Return the (X, Y) coordinate for the center point of the cell that contains the specified text.  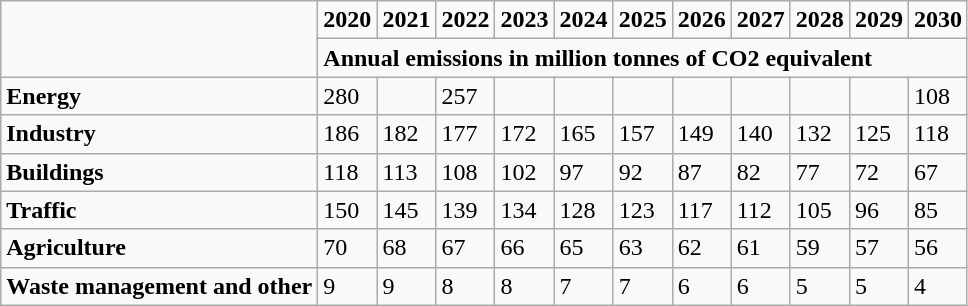
65 (584, 248)
56 (938, 248)
134 (524, 210)
186 (348, 134)
Traffic (160, 210)
117 (702, 210)
Buildings (160, 172)
2024 (584, 20)
149 (702, 134)
77 (820, 172)
172 (524, 134)
123 (642, 210)
61 (760, 248)
2026 (702, 20)
63 (642, 248)
68 (406, 248)
Annual emissions in million tonnes of CO2 equivalent (643, 58)
132 (820, 134)
92 (642, 172)
2022 (466, 20)
87 (702, 172)
82 (760, 172)
157 (642, 134)
113 (406, 172)
145 (406, 210)
Industry (160, 134)
66 (524, 248)
Waste management and other (160, 286)
Energy (160, 96)
165 (584, 134)
57 (878, 248)
182 (406, 134)
72 (878, 172)
2021 (406, 20)
2027 (760, 20)
150 (348, 210)
2028 (820, 20)
125 (878, 134)
97 (584, 172)
102 (524, 172)
85 (938, 210)
2023 (524, 20)
2030 (938, 20)
59 (820, 248)
139 (466, 210)
4 (938, 286)
177 (466, 134)
128 (584, 210)
112 (760, 210)
105 (820, 210)
96 (878, 210)
70 (348, 248)
62 (702, 248)
257 (466, 96)
2025 (642, 20)
2020 (348, 20)
Agriculture (160, 248)
2029 (878, 20)
140 (760, 134)
280 (348, 96)
